Search for the cell housing the specified text and yield its [x, y] center coordinate. 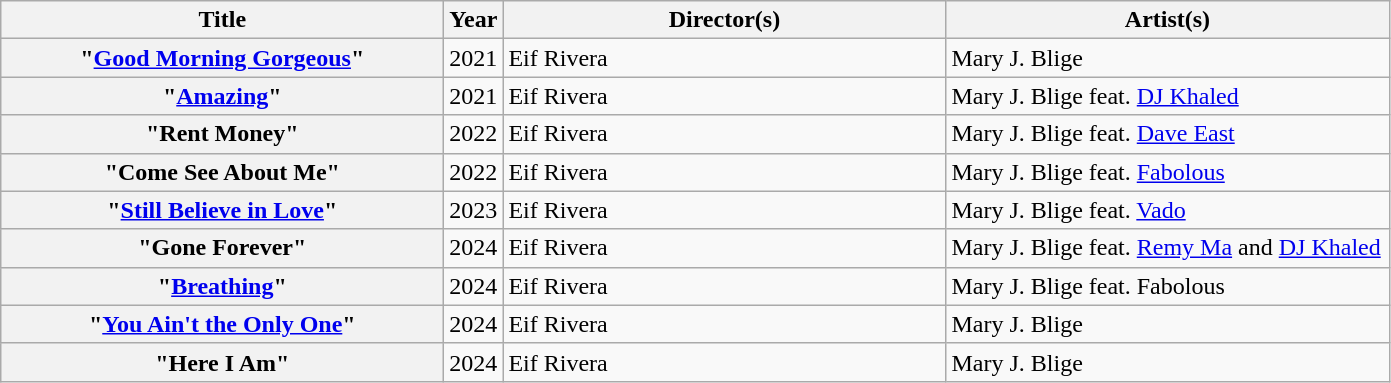
Title [222, 20]
Director(s) [724, 20]
Artist(s) [1168, 20]
Mary J. Blige feat. Vado [1168, 210]
Year [474, 20]
"Gone Forever" [222, 248]
"Good Morning Gorgeous" [222, 58]
"Still Believe in Love" [222, 210]
Mary J. Blige feat. DJ Khaled [1168, 96]
"Here I Am" [222, 362]
"Rent Money" [222, 134]
"Amazing" [222, 96]
Mary J. Blige feat. Dave East [1168, 134]
"Breathing" [222, 286]
2023 [474, 210]
"You Ain't the Only One" [222, 324]
Mary J. Blige feat. Remy Ma and DJ Khaled [1168, 248]
"Come See About Me" [222, 172]
